Pinpoint the cell where the given text exists, returning its (X, Y) midpoint coordinate. 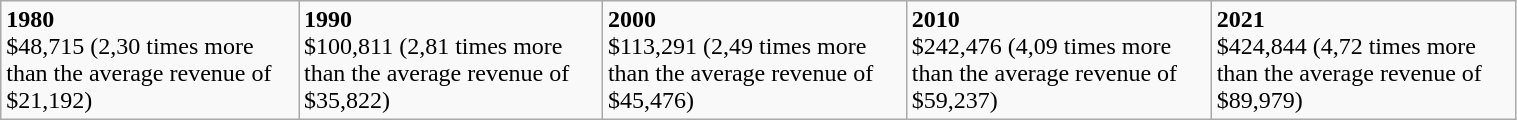
2010$242,476 (4,09 times more than the average revenue of $59,237) (1058, 60)
1990$100,811 (2,81 times more than the average revenue of $35,822) (450, 60)
1980$48,715 (2,30 times more than the average revenue of $21,192) (150, 60)
2021$424,844 (4,72 times more than the average revenue of $89,979) (1364, 60)
2000$113,291 (2,49 times more than the average revenue of $45,476) (754, 60)
